Pinpoint the cell where the given text exists, returning its [X, Y] midpoint coordinate. 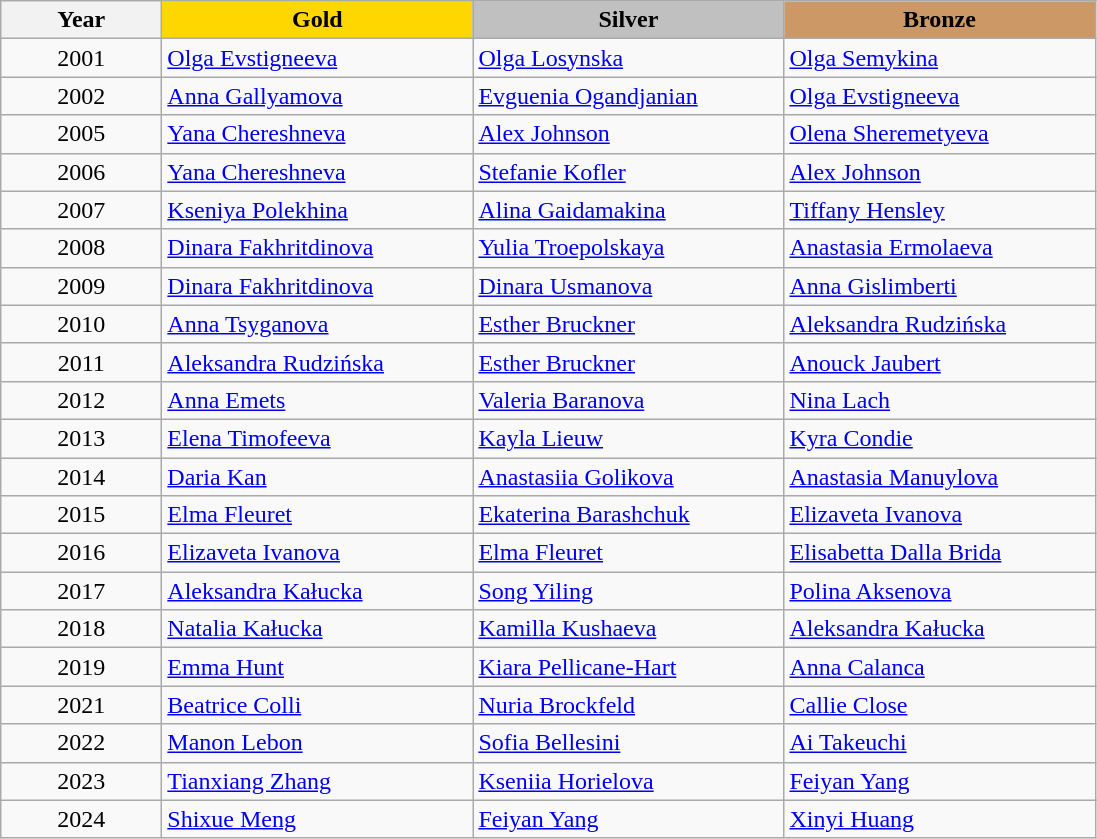
Kayla Lieuw [628, 438]
Olga Losynska [628, 58]
Stefanie Kofler [628, 172]
Olena Sheremetyeva [940, 134]
2005 [82, 134]
2008 [82, 248]
Xinyi Huang [940, 819]
Kyra Condie [940, 438]
Bronze [940, 20]
Anna Gallyamova [318, 96]
2006 [82, 172]
Natalia Kałucka [318, 629]
Evguenia Ogandjanian [628, 96]
Nina Lach [940, 400]
Ekaterina Barashchuk [628, 515]
Dinara Usmanova [628, 286]
Kamilla Kushaeva [628, 629]
Gold [318, 20]
Callie Close [940, 705]
Ai Takeuchi [940, 743]
Elisabetta Dalla Brida [940, 553]
Anna Gislimberti [940, 286]
Year [82, 20]
Anastasia Ermolaeva [940, 248]
2016 [82, 553]
Elena Timofeeva [318, 438]
2024 [82, 819]
2009 [82, 286]
Anastasiia Golikova [628, 477]
2002 [82, 96]
2010 [82, 324]
2007 [82, 210]
2014 [82, 477]
Sofia Bellesini [628, 743]
2015 [82, 515]
2013 [82, 438]
Kiara Pellicane-Hart [628, 667]
Nuria Brockfeld [628, 705]
2001 [82, 58]
Silver [628, 20]
Anastasia Manuylova [940, 477]
Song Yiling [628, 591]
Tiffany Hensley [940, 210]
Alina Gaidamakina [628, 210]
Valeria Baranova [628, 400]
2023 [82, 781]
2012 [82, 400]
2022 [82, 743]
Anna Emets [318, 400]
Kseniia Horielova [628, 781]
2021 [82, 705]
Kseniya Polekhina [318, 210]
Polina Aksenova [940, 591]
Emma Hunt [318, 667]
Manon Lebon [318, 743]
Shixue Meng [318, 819]
Olga Semykina [940, 58]
2019 [82, 667]
Beatrice Colli [318, 705]
Anna Tsyganova [318, 324]
2011 [82, 362]
Anna Calanca [940, 667]
Daria Kan [318, 477]
Yulia Troepolskaya [628, 248]
2018 [82, 629]
Tianxiang Zhang [318, 781]
Anouck Jaubert [940, 362]
2017 [82, 591]
